Locate the cell with the specified text and output its [x, y] center coordinate. 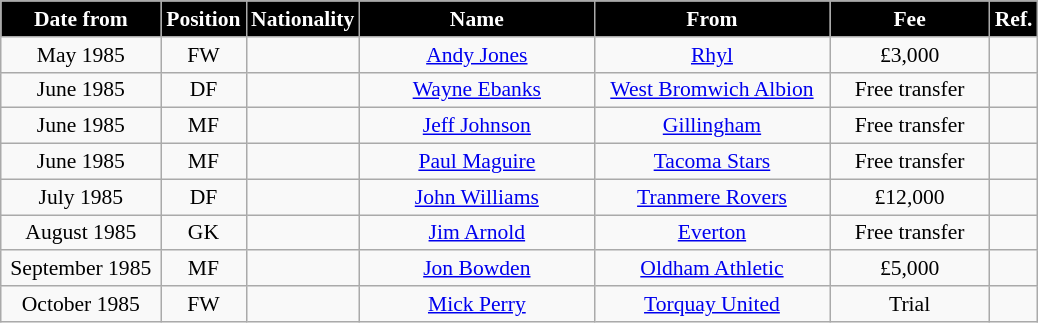
July 1985 [81, 197]
May 1985 [81, 55]
£12,000 [910, 197]
£5,000 [910, 269]
Gillingham [712, 126]
Mick Perry [476, 304]
Oldham Athletic [712, 269]
GK [204, 233]
West Bromwich Albion [712, 90]
Torquay United [712, 304]
Name [476, 19]
Tranmere Rovers [712, 197]
Date from [81, 19]
Everton [712, 233]
Rhyl [712, 55]
Ref. [1014, 19]
Fee [910, 19]
Wayne Ebanks [476, 90]
Nationality [302, 19]
£3,000 [910, 55]
Jon Bowden [476, 269]
From [712, 19]
September 1985 [81, 269]
Trial [910, 304]
October 1985 [81, 304]
Paul Maguire [476, 162]
Jim Arnold [476, 233]
Andy Jones [476, 55]
Position [204, 19]
Tacoma Stars [712, 162]
John Williams [476, 197]
August 1985 [81, 233]
Jeff Johnson [476, 126]
